Provide the (X, Y) coordinate of the cell's center where the given text is located.  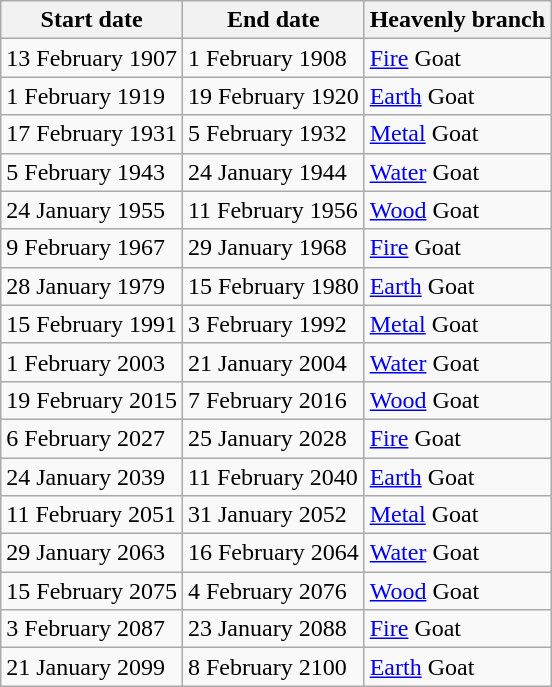
4 February 2076 (273, 591)
11 February 1956 (273, 210)
29 January 1968 (273, 248)
17 February 1931 (92, 134)
25 January 2028 (273, 438)
1 February 1919 (92, 96)
15 February 2075 (92, 591)
5 February 1943 (92, 172)
11 February 2040 (273, 477)
31 January 2052 (273, 515)
19 February 1920 (273, 96)
End date (273, 20)
3 February 2087 (92, 629)
5 February 1932 (273, 134)
Start date (92, 20)
6 February 2027 (92, 438)
15 February 1991 (92, 324)
9 February 1967 (92, 248)
24 January 2039 (92, 477)
13 February 1907 (92, 58)
23 January 2088 (273, 629)
21 January 2004 (273, 362)
11 February 2051 (92, 515)
19 February 2015 (92, 400)
7 February 2016 (273, 400)
8 February 2100 (273, 667)
24 January 1955 (92, 210)
29 January 2063 (92, 553)
28 January 1979 (92, 286)
21 January 2099 (92, 667)
3 February 1992 (273, 324)
1 February 1908 (273, 58)
1 February 2003 (92, 362)
24 January 1944 (273, 172)
16 February 2064 (273, 553)
15 February 1980 (273, 286)
Heavenly branch (457, 20)
